Capture the cell that displays the provided text and extract its (X, Y) central coordinate. 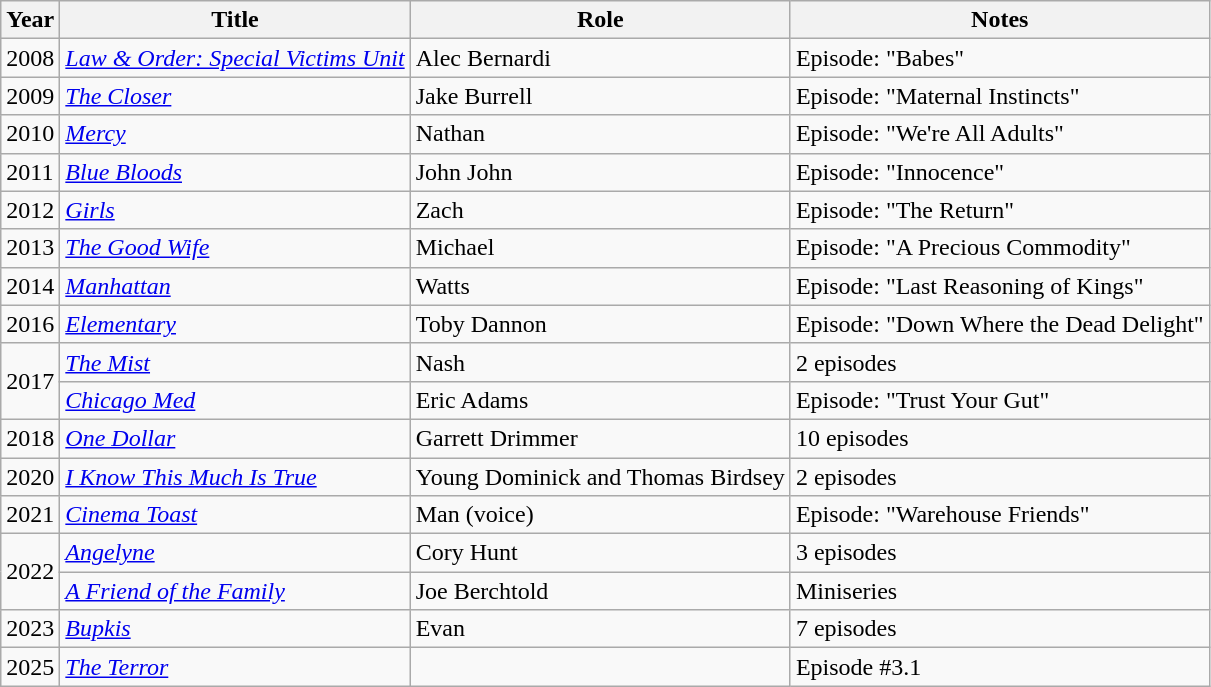
10 episodes (1000, 438)
Nathan (600, 134)
7 episodes (1000, 629)
Notes (1000, 20)
Cinema Toast (235, 515)
Eric Adams (600, 400)
Elementary (235, 324)
Episode: "Babes" (1000, 58)
Year (30, 20)
2010 (30, 134)
Girls (235, 210)
2016 (30, 324)
Episode: "Last Reasoning of Kings" (1000, 286)
The Terror (235, 667)
Mercy (235, 134)
2021 (30, 515)
2018 (30, 438)
Role (600, 20)
2013 (30, 248)
Toby Dannon (600, 324)
The Closer (235, 96)
2020 (30, 477)
Angelyne (235, 553)
Joe Berchtold (600, 591)
A Friend of the Family (235, 591)
2011 (30, 172)
Episode: "Maternal Instincts" (1000, 96)
Episode: "The Return" (1000, 210)
2008 (30, 58)
Episode: "Down Where the Dead Delight" (1000, 324)
The Good Wife (235, 248)
2025 (30, 667)
Chicago Med (235, 400)
Garrett Drimmer (600, 438)
Bupkis (235, 629)
Jake Burrell (600, 96)
Cory Hunt (600, 553)
Title (235, 20)
Law & Order: Special Victims Unit (235, 58)
John John (600, 172)
3 episodes (1000, 553)
2014 (30, 286)
Episode: "Innocence" (1000, 172)
Michael (600, 248)
Young Dominick and Thomas Birdsey (600, 477)
Episode: "Warehouse Friends" (1000, 515)
Watts (600, 286)
2012 (30, 210)
The Mist (235, 362)
Episode #3.1 (1000, 667)
Episode: "We're All Adults" (1000, 134)
I Know This Much Is True (235, 477)
Nash (600, 362)
2017 (30, 381)
Blue Bloods (235, 172)
Episode: "Trust Your Gut" (1000, 400)
Episode: "A Precious Commodity" (1000, 248)
2009 (30, 96)
Zach (600, 210)
Alec Bernardi (600, 58)
Manhattan (235, 286)
Man (voice) (600, 515)
One Dollar (235, 438)
Miniseries (1000, 591)
2022 (30, 572)
Evan (600, 629)
2023 (30, 629)
